Locate the cell with the specified text and output its [x, y] center coordinate. 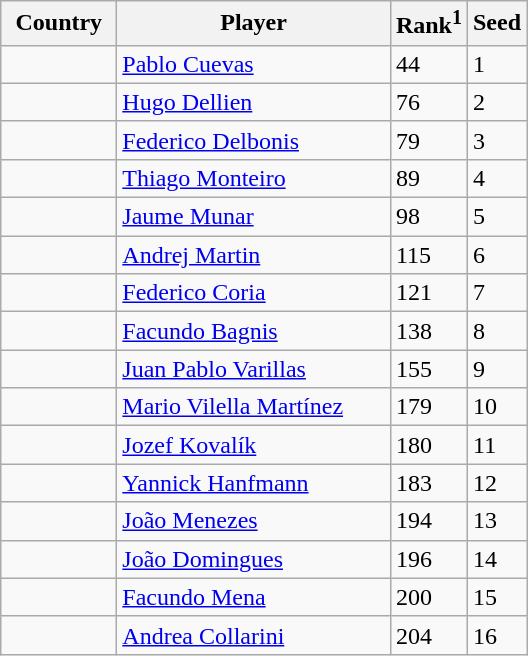
44 [428, 64]
79 [428, 140]
12 [496, 483]
Andrea Collarini [254, 635]
194 [428, 521]
Jaume Munar [254, 217]
João Menezes [254, 521]
14 [496, 559]
196 [428, 559]
204 [428, 635]
João Domingues [254, 559]
98 [428, 217]
200 [428, 597]
Thiago Monteiro [254, 178]
1 [496, 64]
6 [496, 255]
138 [428, 331]
179 [428, 407]
10 [496, 407]
115 [428, 255]
2 [496, 102]
121 [428, 293]
Andrej Martin [254, 255]
5 [496, 217]
Hugo Dellien [254, 102]
3 [496, 140]
7 [496, 293]
Player [254, 24]
Seed [496, 24]
89 [428, 178]
183 [428, 483]
Federico Delbonis [254, 140]
76 [428, 102]
13 [496, 521]
Juan Pablo Varillas [254, 369]
Country [59, 24]
Rank1 [428, 24]
180 [428, 445]
11 [496, 445]
155 [428, 369]
15 [496, 597]
Mario Vilella Martínez [254, 407]
Facundo Mena [254, 597]
4 [496, 178]
16 [496, 635]
8 [496, 331]
Pablo Cuevas [254, 64]
Facundo Bagnis [254, 331]
Federico Coria [254, 293]
Yannick Hanfmann [254, 483]
9 [496, 369]
Jozef Kovalík [254, 445]
